Return the (X, Y) coordinate for the center point of the cell that contains the specified text.  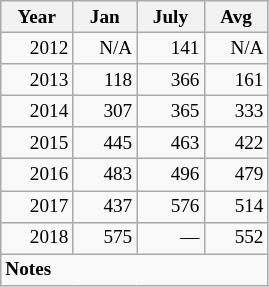
366 (170, 80)
422 (236, 143)
463 (170, 143)
514 (236, 207)
575 (105, 238)
— (170, 238)
333 (236, 112)
576 (170, 207)
2017 (37, 207)
Jan (105, 17)
Avg (236, 17)
2018 (37, 238)
365 (170, 112)
437 (105, 207)
2015 (37, 143)
2016 (37, 175)
479 (236, 175)
2012 (37, 48)
445 (105, 143)
552 (236, 238)
496 (170, 175)
141 (170, 48)
2014 (37, 112)
2013 (37, 80)
118 (105, 80)
307 (105, 112)
July (170, 17)
Notes (134, 270)
161 (236, 80)
483 (105, 175)
Year (37, 17)
